Return [X, Y] of the center of cell containing provided text 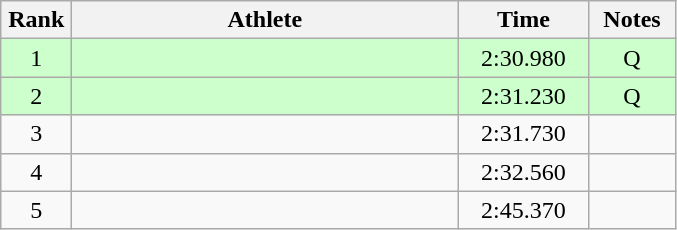
2:31.230 [524, 96]
Rank [36, 20]
2:45.370 [524, 210]
2 [36, 96]
5 [36, 210]
2:32.560 [524, 172]
Time [524, 20]
1 [36, 58]
4 [36, 172]
3 [36, 134]
2:31.730 [524, 134]
Athlete [265, 20]
Notes [632, 20]
2:30.980 [524, 58]
